Detect which cell encompasses the target text, then output its (x, y) center coordinate. 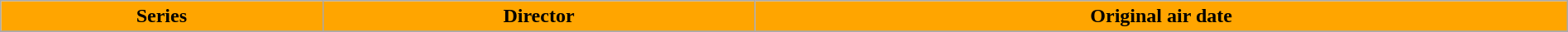
Original air date (1161, 16)
Director (539, 16)
Series (162, 16)
